Find where the given text appears and provide that cell's center as [x, y] coordinate. 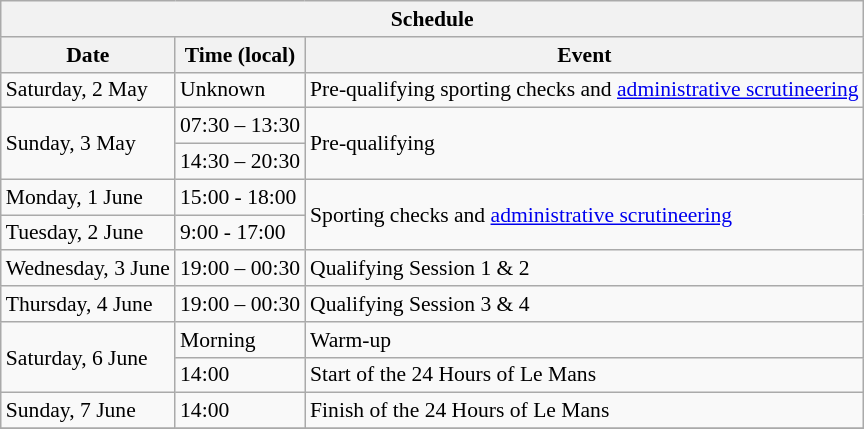
Morning [240, 340]
Event [584, 55]
Pre-qualifying [584, 144]
Thursday, 4 June [88, 304]
Qualifying Session 1 & 2 [584, 269]
Sunday, 7 June [88, 411]
Schedule [432, 19]
Time (local) [240, 55]
Tuesday, 2 June [88, 233]
Saturday, 6 June [88, 358]
Monday, 1 June [88, 197]
Sunday, 3 May [88, 144]
Unknown [240, 90]
Wednesday, 3 June [88, 269]
Qualifying Session 3 & 4 [584, 304]
Sporting checks and administrative scrutineering [584, 214]
Date [88, 55]
14:30 – 20:30 [240, 162]
Warm-up [584, 340]
07:30 – 13:30 [240, 126]
Finish of the 24 Hours of Le Mans [584, 411]
15:00 - 18:00 [240, 197]
Saturday, 2 May [88, 90]
9:00 - 17:00 [240, 233]
Pre-qualifying sporting checks and administrative scrutineering [584, 90]
Start of the 24 Hours of Le Mans [584, 375]
